Output the (X, Y) coordinate of the center of the cell containing the given text.  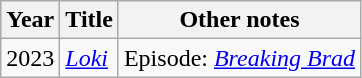
Title (90, 20)
Loki (90, 58)
Year (30, 20)
2023 (30, 58)
Episode: Breaking Brad (239, 58)
Other notes (239, 20)
